For the text-containing cell, return its midpoint in [x, y] coordinate format. 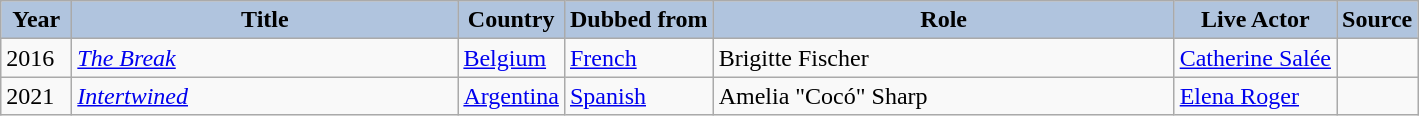
Live Actor [1255, 20]
French [638, 58]
Year [36, 20]
Brigitte Fischer [944, 58]
Dubbed from [638, 20]
Argentina [512, 96]
Catherine Salée [1255, 58]
Elena Roger [1255, 96]
Belgium [512, 58]
2016 [36, 58]
Amelia "Cocó" Sharp [944, 96]
Country [512, 20]
Title [265, 20]
Source [1376, 20]
Spanish [638, 96]
Role [944, 20]
2021 [36, 96]
The Break [265, 58]
Intertwined [265, 96]
